Return [X, Y] of the center of cell containing provided text 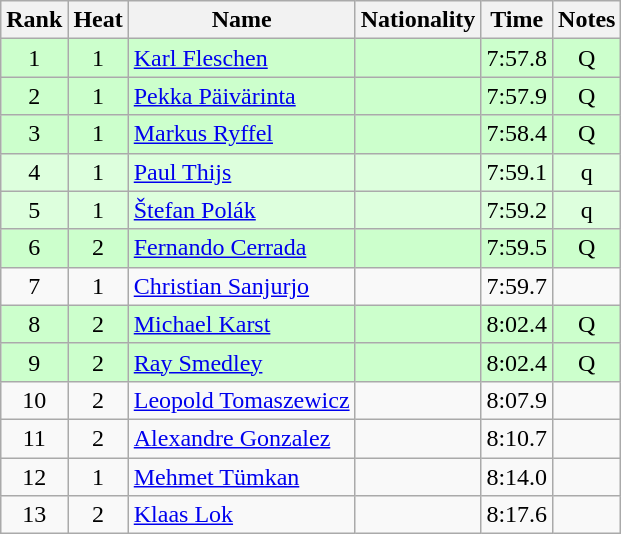
Ray Smedley [242, 362]
12 [34, 477]
Leopold Tomaszewicz [242, 400]
11 [34, 438]
7:57.9 [517, 96]
Klaas Lok [242, 515]
7:58.4 [517, 134]
Notes [587, 20]
Alexandre Gonzalez [242, 438]
9 [34, 362]
Rank [34, 20]
Štefan Polák [242, 210]
8:07.9 [517, 400]
7 [34, 286]
Pekka Päivärinta [242, 96]
13 [34, 515]
Time [517, 20]
Name [242, 20]
8:14.0 [517, 477]
Karl Fleschen [242, 58]
7:59.2 [517, 210]
8:17.6 [517, 515]
Paul Thijs [242, 172]
Mehmet Tümkan [242, 477]
8:10.7 [517, 438]
7:59.7 [517, 286]
7:57.8 [517, 58]
3 [34, 134]
6 [34, 248]
Heat [98, 20]
8 [34, 324]
5 [34, 210]
Markus Ryffel [242, 134]
Christian Sanjurjo [242, 286]
Michael Karst [242, 324]
10 [34, 400]
Nationality [418, 20]
4 [34, 172]
Fernando Cerrada [242, 248]
7:59.5 [517, 248]
7:59.1 [517, 172]
